Extract the (x, y) coordinate from the center of the cell holding the provided text.  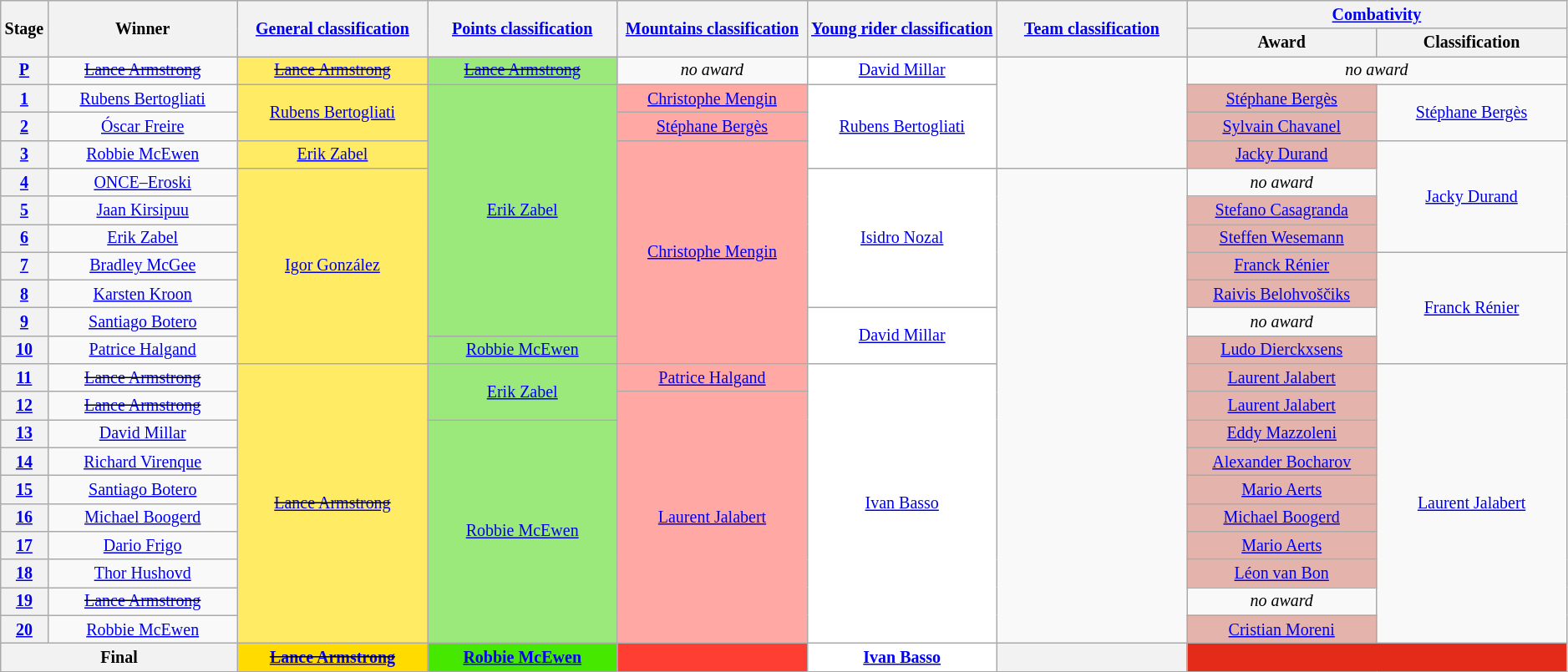
Steffen Wesemann (1281, 239)
Richard Virenque (142, 462)
Combativity (1377, 15)
17 (24, 546)
ONCE–Eroski (142, 182)
14 (24, 462)
2 (24, 127)
19 (24, 601)
15 (24, 489)
16 (24, 518)
18 (24, 573)
Classification (1472, 43)
Ludo Dierckxsens (1281, 351)
Stefano Casagranda (1281, 210)
13 (24, 434)
Award (1281, 43)
Dario Frigo (142, 546)
Bradley McGee (142, 265)
Stage (24, 28)
Léon van Bon (1281, 573)
Igor González (332, 266)
20 (24, 629)
6 (24, 239)
Winner (142, 28)
9 (24, 322)
General classification (332, 28)
Mountains classification (712, 28)
1 (24, 99)
Sylvain Chavanel (1281, 127)
Final (119, 658)
Jaan Kirsipuu (142, 210)
4 (24, 182)
Alexander Bocharov (1281, 462)
12 (24, 406)
Raivis Belohvoščiks (1281, 294)
5 (24, 210)
11 (24, 377)
Team classification (1091, 28)
Thor Hushovd (142, 573)
Óscar Freire (142, 127)
8 (24, 294)
Points classification (523, 28)
3 (24, 154)
Isidro Nozal (902, 239)
Karsten Kroon (142, 294)
Young rider classification (902, 28)
7 (24, 265)
P (24, 70)
10 (24, 351)
Eddy Mazzoleni (1281, 434)
Cristian Moreni (1281, 629)
